Extract the (x, y) coordinate from the center of the cell holding the provided text.  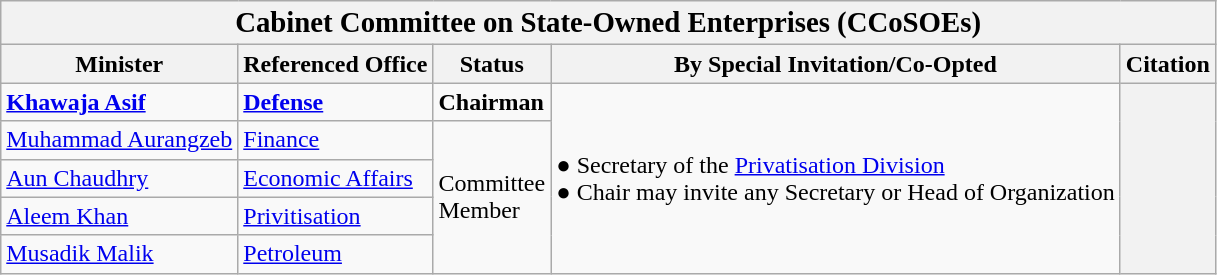
Musadik Malik (120, 254)
CommitteeMember (492, 197)
Minister (120, 64)
Finance (336, 140)
Defense (336, 102)
Economic Affairs (336, 178)
Khawaja Asif (120, 102)
Petroleum (336, 254)
By Special Invitation/Co-Opted (836, 64)
Chairman (492, 102)
Citation (1168, 64)
Aleem Khan (120, 216)
Referenced Office (336, 64)
● Secretary of the Privatisation Division● Chair may invite any Secretary or Head of Organization (836, 178)
Muhammad Aurangzeb (120, 140)
Cabinet Committee on State-Owned Enterprises (CCoSOEs) (608, 23)
Status (492, 64)
Privitisation (336, 216)
Aun Chaudhry (120, 178)
